Identify which cell holds the provided text, then report its [X, Y] central coordinate. 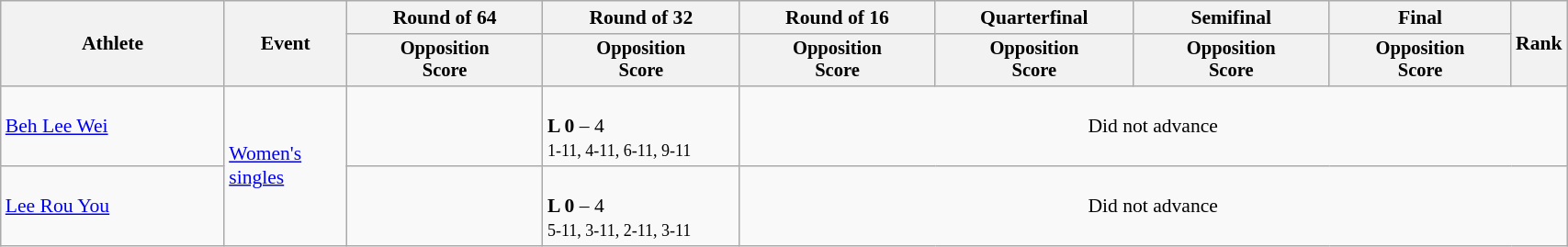
L 0 – 45-11, 3-11, 2-11, 3-11 [641, 206]
Women's singles [285, 165]
Rank [1540, 44]
Athlete [112, 44]
Semifinal [1231, 17]
Lee Rou You [112, 206]
L 0 – 41-11, 4-11, 6-11, 9-11 [641, 127]
Round of 32 [641, 17]
Beh Lee Wei [112, 127]
Final [1420, 17]
Round of 16 [838, 17]
Round of 64 [445, 17]
Event [285, 44]
Quarterfinal [1034, 17]
